For the text-containing cell, return its midpoint in [x, y] coordinate format. 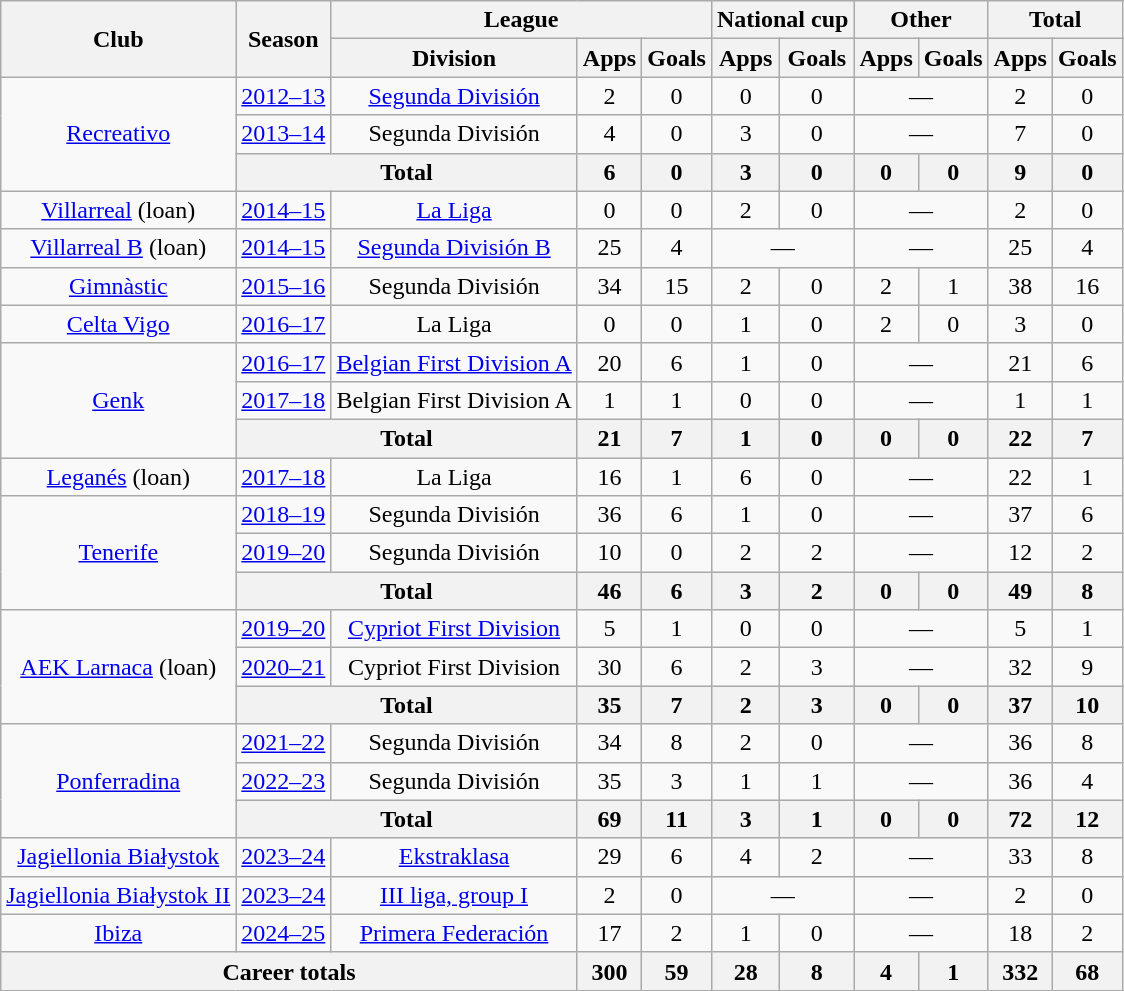
2022–23 [284, 781]
Other [921, 20]
15 [677, 286]
300 [609, 971]
Segunda División B [454, 248]
17 [609, 933]
Jagiellonia Białystok II [118, 895]
Ponferradina [118, 781]
Season [284, 39]
Club [118, 39]
2018–19 [284, 515]
III liga, group I [454, 895]
2020–21 [284, 667]
68 [1087, 971]
332 [1020, 971]
Jagiellonia Białystok [118, 857]
28 [745, 971]
Leganés (loan) [118, 477]
2012–13 [284, 96]
20 [609, 362]
18 [1020, 933]
11 [677, 819]
2021–22 [284, 743]
National cup [782, 20]
2024–25 [284, 933]
30 [609, 667]
38 [1020, 286]
Genk [118, 400]
Recreativo [118, 134]
2013–14 [284, 134]
Division [454, 58]
Villarreal (loan) [118, 210]
59 [677, 971]
AEK Larnaca (loan) [118, 667]
72 [1020, 819]
69 [609, 819]
32 [1020, 667]
Ibiza [118, 933]
46 [609, 591]
33 [1020, 857]
49 [1020, 591]
2015–16 [284, 286]
Ekstraklasa [454, 857]
Primera Federación [454, 933]
Celta Vigo [118, 324]
29 [609, 857]
Tenerife [118, 553]
League [522, 20]
Career totals [290, 971]
Villarreal B (loan) [118, 248]
Gimnàstic [118, 286]
